Return (x, y) of the center of cell containing provided text 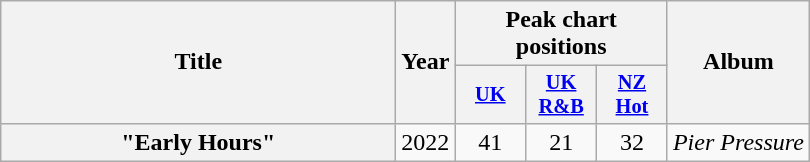
Year (426, 62)
Pier Pressure (738, 142)
UK (490, 95)
"Early Hours" (198, 142)
Title (198, 62)
2022 (426, 142)
NZHot (632, 95)
21 (562, 142)
UKR&B (562, 95)
32 (632, 142)
41 (490, 142)
Peak chart positions (562, 34)
Album (738, 62)
